Detect which cell encompasses the target text, then output its [x, y] center coordinate. 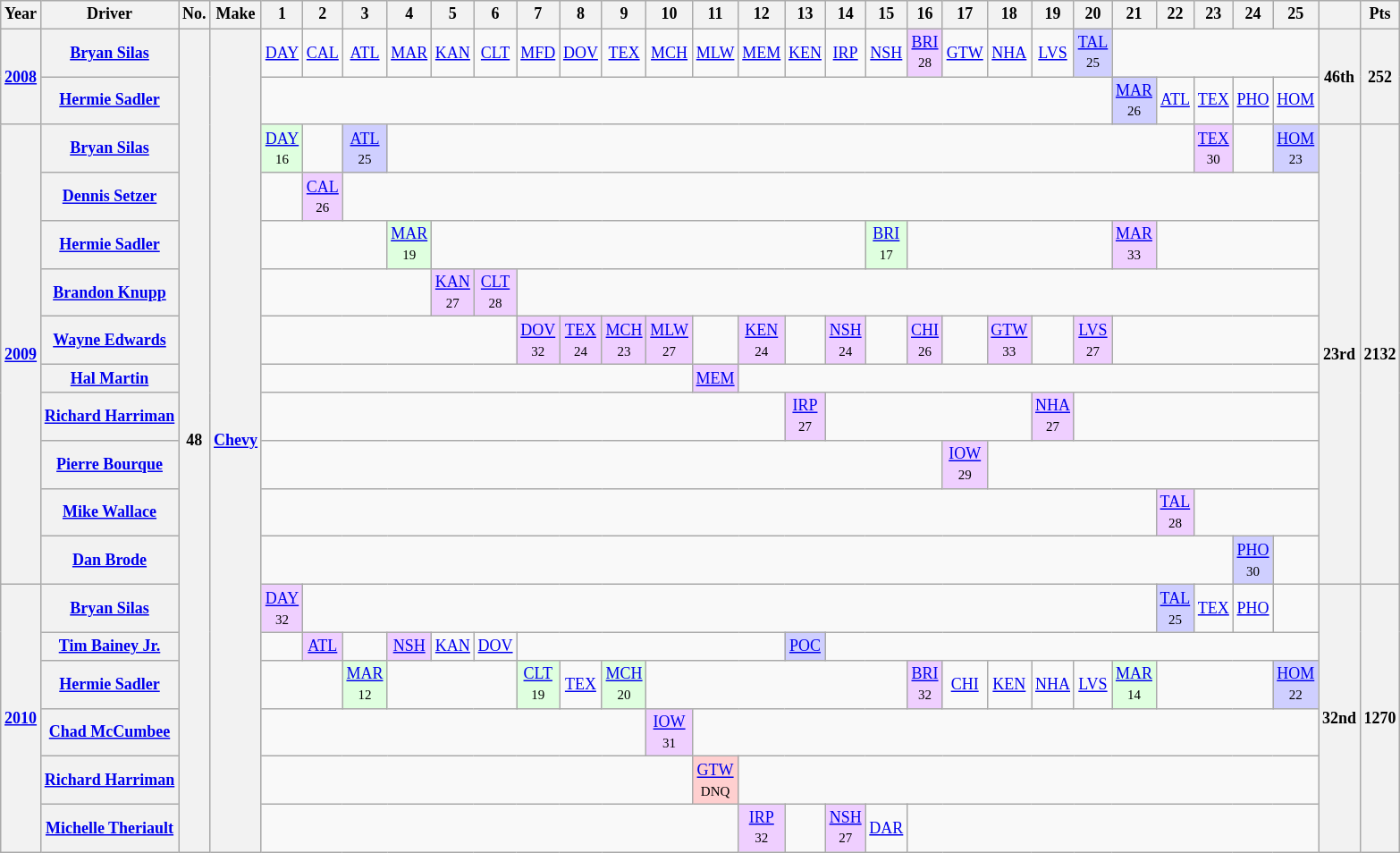
2008 [21, 77]
CAL [322, 53]
Brandon Knupp [109, 292]
1270 [1380, 718]
2132 [1380, 354]
8 [581, 14]
CLT [495, 53]
CAL26 [322, 197]
9 [624, 14]
17 [965, 14]
Chevy [236, 440]
IRP32 [762, 828]
BRI17 [887, 245]
18 [1009, 14]
MCH23 [624, 341]
32nd [1339, 718]
LVS27 [1092, 341]
14 [846, 14]
MAR26 [1134, 101]
5 [453, 14]
7 [538, 14]
NSH27 [846, 828]
CHI26 [925, 341]
MCH [669, 53]
MCH20 [624, 684]
Michelle Theriault [109, 828]
GTW33 [1009, 341]
HOM23 [1296, 148]
20 [1092, 14]
No. [195, 14]
KEN24 [762, 341]
1 [282, 14]
MLW [715, 53]
BRI28 [925, 53]
IOW29 [965, 464]
Make [236, 14]
TEX30 [1214, 148]
25 [1296, 14]
Pts [1380, 14]
46th [1339, 77]
12 [762, 14]
CLT19 [538, 684]
11 [715, 14]
BRI32 [925, 684]
DOV32 [538, 341]
48 [195, 440]
MAR14 [1134, 684]
15 [887, 14]
Wayne Edwards [109, 341]
MAR [409, 53]
CLT 28 [495, 292]
6 [495, 14]
MAR19 [409, 245]
252 [1380, 77]
KAN 27 [453, 292]
GTW [965, 53]
DAY [282, 53]
GTWDNQ [715, 781]
23 [1214, 14]
Chad McCumbee [109, 732]
NHA27 [1053, 417]
CHI [965, 684]
Hal Martin [109, 379]
IOW31 [669, 732]
10 [669, 14]
ATL25 [365, 148]
Driver [109, 14]
21 [1134, 14]
2010 [21, 718]
Dan Brode [109, 561]
23rd [1339, 354]
HOM [1296, 101]
MFD [538, 53]
Mike Wallace [109, 512]
3 [365, 14]
16 [925, 14]
DAR [887, 828]
TEX24 [581, 341]
Dennis Setzer [109, 197]
PHO30 [1253, 561]
Pierre Bourque [109, 464]
4 [409, 14]
22 [1175, 14]
HOM22 [1296, 684]
IRP27 [805, 417]
NSH24 [846, 341]
DAY16 [282, 148]
13 [805, 14]
24 [1253, 14]
MLW27 [669, 341]
DAY32 [282, 608]
Year [21, 14]
2 [322, 14]
19 [1053, 14]
2009 [21, 354]
MAR33 [1134, 245]
IRP [846, 53]
MAR12 [365, 684]
POC [805, 646]
TAL28 [1175, 512]
Tim Bainey Jr. [109, 646]
